Identify which cell holds the provided text, then report its (X, Y) central coordinate. 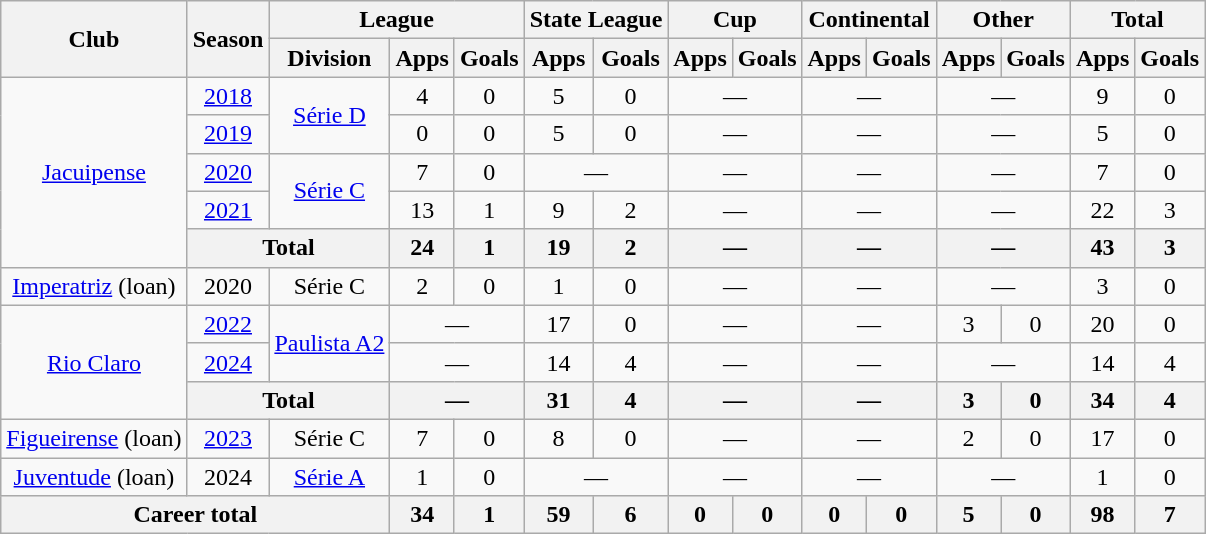
59 (558, 515)
Cup (735, 20)
2018 (228, 96)
Continental (869, 20)
Figueirense (loan) (94, 438)
2021 (228, 210)
League (396, 20)
24 (422, 248)
Série D (330, 115)
Division (330, 58)
Juventude (loan) (94, 477)
State League (596, 20)
20 (1102, 324)
Season (228, 39)
8 (558, 438)
22 (1102, 210)
Imperatriz (loan) (94, 286)
43 (1102, 248)
2023 (228, 438)
98 (1102, 515)
Club (94, 39)
2022 (228, 324)
Jacuipense (94, 172)
Career total (196, 515)
Paulista A2 (330, 343)
13 (422, 210)
Série A (330, 477)
Rio Claro (94, 362)
6 (630, 515)
19 (558, 248)
2019 (228, 134)
31 (558, 400)
Other (1003, 20)
